For the text-containing cell, return its midpoint in [X, Y] coordinate format. 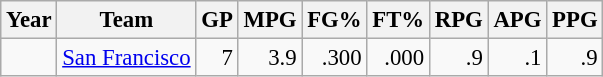
.000 [398, 58]
7 [217, 58]
GP [217, 20]
Team [126, 20]
San Francisco [126, 58]
FG% [334, 20]
.300 [334, 58]
PPG [575, 20]
.1 [518, 58]
APG [518, 20]
3.9 [270, 58]
MPG [270, 20]
RPG [458, 20]
Year [29, 20]
FT% [398, 20]
